For the text-containing cell, return its midpoint in [X, Y] coordinate format. 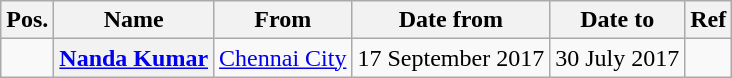
From [283, 20]
Pos. [28, 20]
Nanda Kumar [134, 58]
17 September 2017 [451, 58]
30 July 2017 [618, 58]
Chennai City [283, 58]
Date to [618, 20]
Name [134, 20]
Date from [451, 20]
Ref [708, 20]
